Pinpoint the cell where the given text exists, returning its [X, Y] midpoint coordinate. 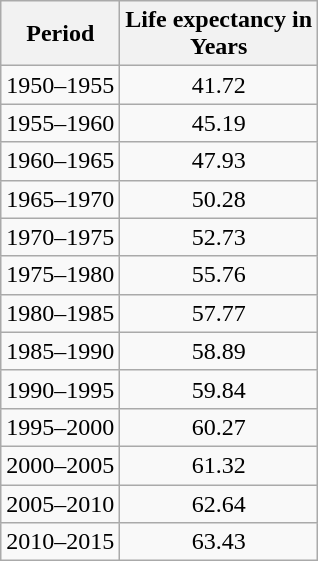
1950–1955 [60, 85]
58.89 [219, 351]
55.76 [219, 275]
1970–1975 [60, 237]
52.73 [219, 237]
45.19 [219, 123]
60.27 [219, 427]
Period [60, 34]
Life expectancy in Years [219, 34]
2000–2005 [60, 465]
1995–2000 [60, 427]
1965–1970 [60, 199]
1955–1960 [60, 123]
1975–1980 [60, 275]
57.77 [219, 313]
2010–2015 [60, 542]
2005–2010 [60, 503]
41.72 [219, 85]
1980–1985 [60, 313]
1960–1965 [60, 161]
63.43 [219, 542]
61.32 [219, 465]
59.84 [219, 389]
47.93 [219, 161]
1985–1990 [60, 351]
50.28 [219, 199]
62.64 [219, 503]
1990–1995 [60, 389]
